Determine the (X, Y) coordinate at the center of the cell enclosing the given text.  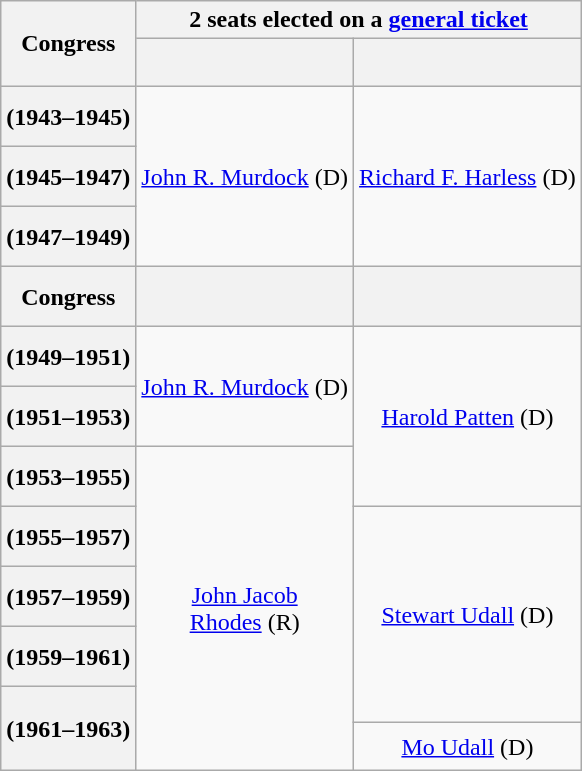
(1957–1959) (68, 597)
(1951–1953) (68, 417)
(1947–1949) (68, 237)
2 seats elected on a general ticket (359, 20)
(1959–1961) (68, 657)
(1961–1963) (68, 729)
Mo Udall (D) (468, 747)
(1945–1947) (68, 177)
Richard F. Harless (D) (468, 177)
John JacobRhodes (R) (245, 609)
(1953–1955) (68, 477)
Stewart Udall (D) (468, 615)
(1943–1945) (68, 117)
(1955–1957) (68, 537)
(1949–1951) (68, 357)
Harold Patten (D) (468, 417)
